Find where the given text appears and provide that cell's center as (X, Y) coordinate. 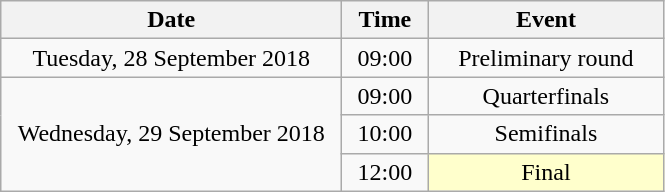
Time (385, 20)
12:00 (385, 172)
Semifinals (546, 134)
Date (172, 20)
Wednesday, 29 September 2018 (172, 134)
Quarterfinals (546, 96)
Preliminary round (546, 58)
Event (546, 20)
Final (546, 172)
10:00 (385, 134)
Tuesday, 28 September 2018 (172, 58)
